Capture the cell that displays the provided text and extract its (x, y) central coordinate. 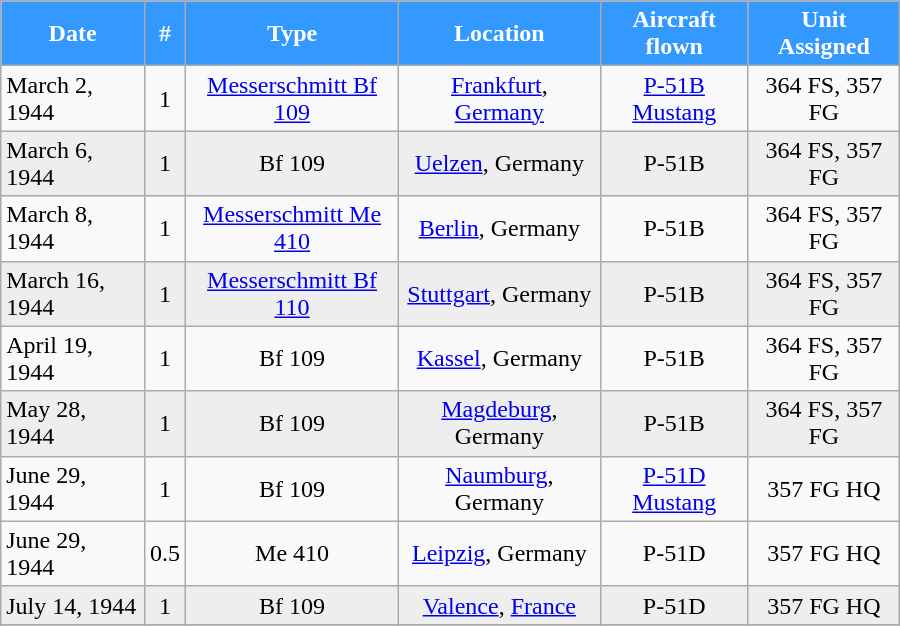
Leipzig, Germany (500, 554)
Kassel, Germany (500, 358)
Me 410 (292, 554)
Naumburg, Germany (500, 488)
Magdeburg, Germany (500, 424)
Location (500, 34)
Unit Assigned (824, 34)
March 2, 1944 (73, 98)
P-51B Mustang (674, 98)
Messerschmitt Bf 109 (292, 98)
Frankfurt, Germany (500, 98)
Messerschmitt Bf 110 (292, 294)
March 6, 1944 (73, 164)
Type (292, 34)
July 14, 1944 (73, 605)
Uelzen, Germany (500, 164)
Berlin, Germany (500, 228)
March 8, 1944 (73, 228)
# (164, 34)
April 19, 1944 (73, 358)
Aircraft flown (674, 34)
0.5 (164, 554)
May 28, 1944 (73, 424)
Date (73, 34)
March 16, 1944 (73, 294)
Messerschmitt Me 410 (292, 228)
P-51D Mustang (674, 488)
Stuttgart, Germany (500, 294)
Valence, France (500, 605)
